Extract the [X, Y] coordinate from the center of the cell holding the provided text.  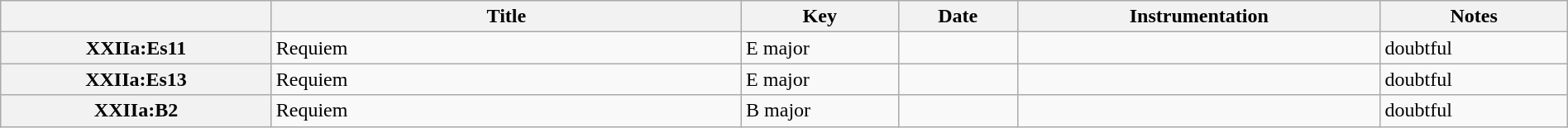
Notes [1474, 17]
Key [820, 17]
XXIIa:Es11 [136, 48]
XXIIa:Es13 [136, 79]
Title [506, 17]
Date [958, 17]
Instrumentation [1199, 17]
B major [820, 111]
XXIIa:B2 [136, 111]
